For the text-containing cell, return its midpoint in (X, Y) coordinate format. 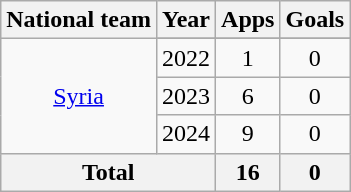
9 (248, 134)
Total (108, 172)
2024 (186, 134)
1 (248, 58)
National team (79, 20)
Syria (79, 96)
6 (248, 96)
Goals (315, 20)
2023 (186, 96)
16 (248, 172)
Apps (248, 20)
2022 (186, 58)
Year (186, 20)
